From the cell containing the given text, extract its center point as [X, Y] coordinate. 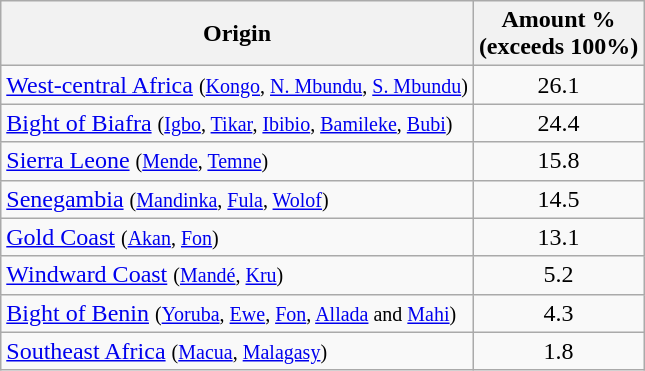
24.4 [558, 123]
1.8 [558, 351]
Origin [238, 34]
Gold Coast (Akan, Fon) [238, 237]
Windward Coast (Mandé, Kru) [238, 275]
Amount % (exceeds 100%) [558, 34]
West-central Africa (Kongo, N. Mbundu, S. Mbundu) [238, 85]
13.1 [558, 237]
26.1 [558, 85]
14.5 [558, 199]
5.2 [558, 275]
Bight of Biafra (Igbo, Tikar, Ibibio, Bamileke, Bubi) [238, 123]
15.8 [558, 161]
Bight of Benin (Yoruba, Ewe, Fon, Allada and Mahi) [238, 313]
4.3 [558, 313]
Senegambia (Mandinka, Fula, Wolof) [238, 199]
Southeast Africa (Macua, Malagasy) [238, 351]
Sierra Leone (Mende, Temne) [238, 161]
